Detect which cell encompasses the target text, then output its (X, Y) center coordinate. 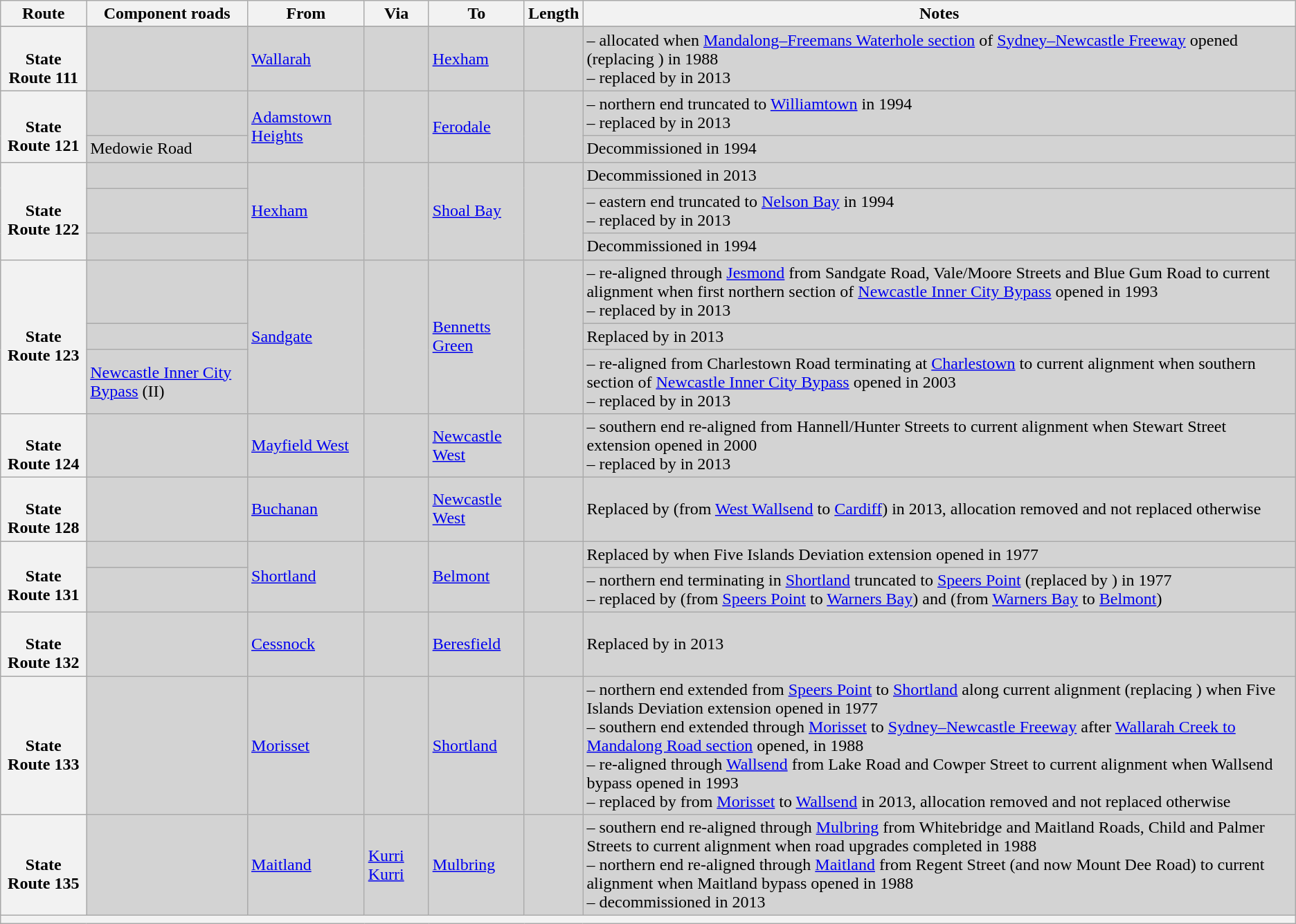
Morisset (306, 745)
Replaced by when Five Islands Deviation extension opened in 1977 (939, 554)
To (476, 14)
Mayfield West (306, 445)
Belmont (476, 577)
Via (396, 14)
Adamstown Heights (306, 126)
State Route 133 (44, 745)
State Route 128 (44, 509)
Component roads (168, 14)
From (306, 14)
Beresfield (476, 644)
Newcastle Inner City Bypass (II) (168, 381)
Buchanan (306, 509)
Sandgate (306, 336)
State Route 135 (44, 865)
State Route 132 (44, 644)
Maitland (306, 865)
State Route 124 (44, 445)
Kurri Kurri (396, 865)
– northern end truncated to Williamtown in 1994– replaced by in 2013 (939, 114)
State Route 122 (44, 210)
Medowie Road (168, 149)
State Route 131 (44, 577)
Notes (939, 14)
Cessnock (306, 644)
Bennetts Green (476, 336)
Replaced by (from West Wallsend to Cardiff) in 2013, allocation removed and not replaced otherwise (939, 509)
Decommissioned in 2013 (939, 175)
– allocated when Mandalong–Freemans Waterhole section of Sydney–Newcastle Freeway opened (replacing ) in 1988– replaced by in 2013 (939, 59)
– eastern end truncated to Nelson Bay in 1994– replaced by in 2013 (939, 210)
Mulbring (476, 865)
State Route 121 (44, 126)
Ferodale (476, 126)
State Route 123 (44, 336)
State Route 111 (44, 59)
Route (44, 14)
– southern end re-aligned from Hannell/Hunter Streets to current alignment when Stewart Street extension opened in 2000– replaced by in 2013 (939, 445)
Length (553, 14)
Wallarah (306, 59)
Shoal Bay (476, 210)
